Find where the given text appears and provide that cell's center as (x, y) coordinate. 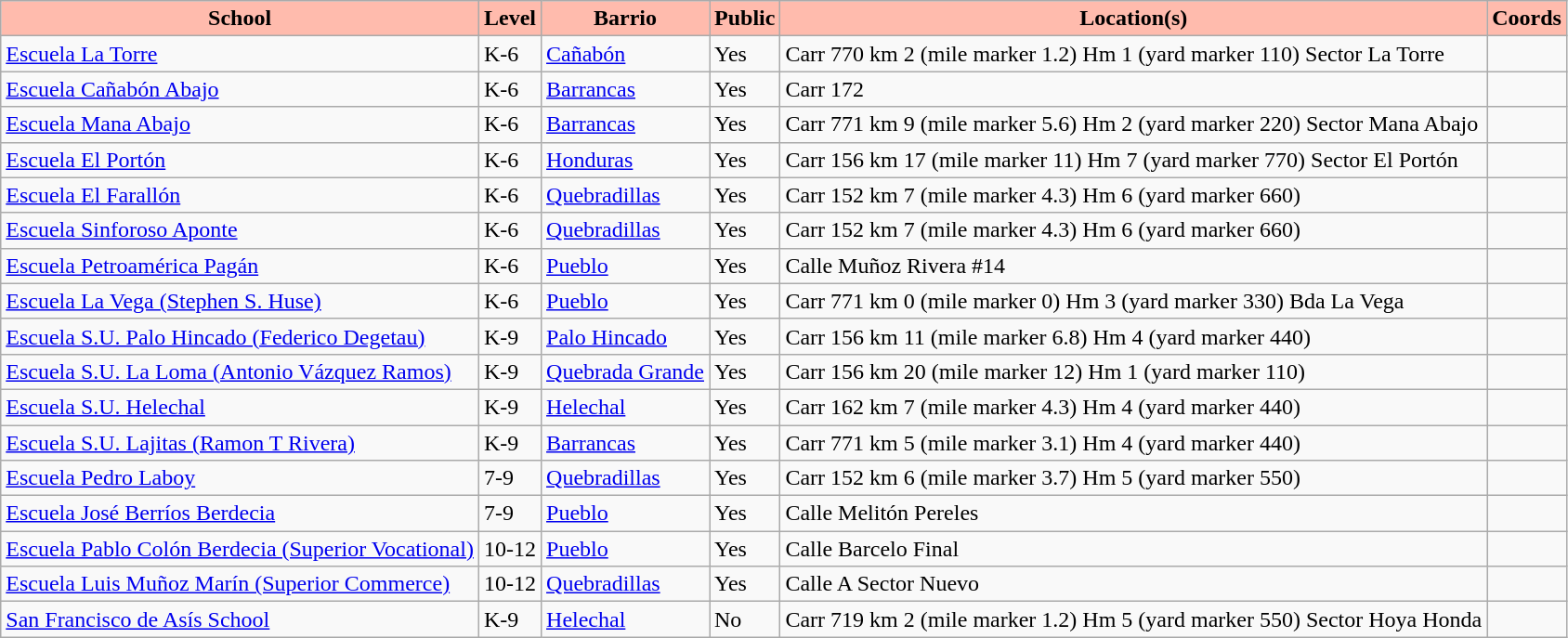
Escuela José Berríos Berdecia (240, 514)
Escuela S.U. La Loma (Antonio Vázquez Ramos) (240, 371)
Calle Muñoz Rivera #14 (1133, 266)
Carr 156 km 11 (mile marker 6.8) Hm 4 (yard marker 440) (1133, 336)
Carr 771 km 0 (mile marker 0) Hm 3 (yard marker 330) Bda La Vega (1133, 301)
No (745, 619)
Carr 771 km 5 (mile marker 3.1) Hm 4 (yard marker 440) (1133, 443)
Public (745, 19)
Level (509, 19)
Calle Barcelo Final (1133, 549)
Escuela Cañabón Abajo (240, 89)
Cañabón (626, 54)
Escuela Pablo Colón Berdecia (Superior Vocational) (240, 549)
Calle A Sector Nuevo (1133, 584)
Barrio (626, 19)
Carr 771 km 9 (mile marker 5.6) Hm 2 (yard marker 220) Sector Mana Abajo (1133, 124)
Escuela Sinforoso Aponte (240, 230)
Escuela S.U. Palo Hincado (Federico Degetau) (240, 336)
Escuela El Portón (240, 160)
San Francisco de Asís School (240, 619)
Escuela El Farallón (240, 195)
Escuela Petroamérica Pagán (240, 266)
Escuela Pedro Laboy (240, 478)
Escuela La Vega (Stephen S. Huse) (240, 301)
Carr 719 km 2 (mile marker 1.2) Hm 5 (yard marker 550) Sector Hoya Honda (1133, 619)
Carr 162 km 7 (mile marker 4.3) Hm 4 (yard marker 440) (1133, 407)
Escuela La Torre (240, 54)
Carr 152 km 6 (mile marker 3.7) Hm 5 (yard marker 550) (1133, 478)
Escuela Mana Abajo (240, 124)
Location(s) (1133, 19)
Carr 156 km 17 (mile marker 11) Hm 7 (yard marker 770) Sector El Portón (1133, 160)
Carr 156 km 20 (mile marker 12) Hm 1 (yard marker 110) (1133, 371)
Quebrada Grande (626, 371)
Calle Melitón Pereles (1133, 514)
Coords (1527, 19)
Palo Hincado (626, 336)
Carr 172 (1133, 89)
Escuela S.U. Lajitas (Ramon T Rivera) (240, 443)
Escuela Luis Muñoz Marín (Superior Commerce) (240, 584)
School (240, 19)
Carr 770 km 2 (mile marker 1.2) Hm 1 (yard marker 110) Sector La Torre (1133, 54)
Escuela S.U. Helechal (240, 407)
Honduras (626, 160)
